Locate the cell with the specified text and output its (x, y) center coordinate. 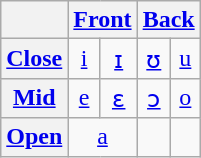
Back (168, 20)
e (84, 98)
Front (102, 20)
Open (34, 137)
ɪ (118, 59)
i (84, 59)
o (186, 98)
ʊ (154, 59)
Close (34, 59)
Mid (34, 98)
ɛ (118, 98)
ɔ (154, 98)
u (186, 59)
a (102, 137)
